Output the [x, y] coordinate of the center of the cell containing the given text.  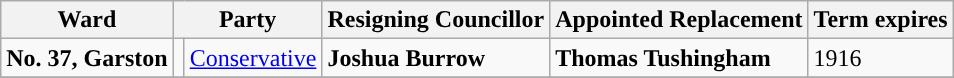
Term expires [880, 20]
Appointed Replacement [679, 20]
Resigning Councillor [436, 20]
1916 [880, 58]
Party [248, 20]
Thomas Tushingham [679, 58]
Ward [87, 20]
No. 37, Garston [87, 58]
Joshua Burrow [436, 58]
Conservative [253, 58]
